From the cell containing the given text, extract its center point as (X, Y) coordinate. 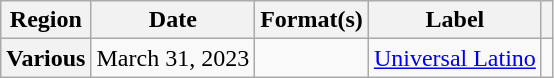
Label (454, 20)
Region (46, 20)
Universal Latino (454, 58)
March 31, 2023 (173, 58)
Format(s) (312, 20)
Date (173, 20)
Various (46, 58)
